Extract the (x, y) coordinate from the center of the cell holding the provided text.  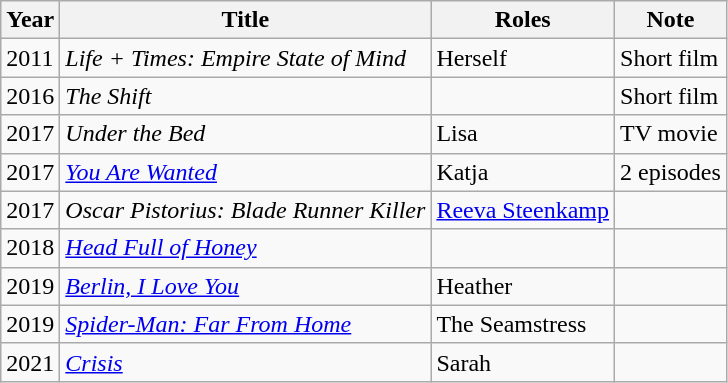
The Seamstress (523, 324)
You Are Wanted (246, 172)
Crisis (246, 362)
Year (30, 20)
Berlin, I Love You (246, 286)
Life + Times: Empire State of Mind (246, 58)
Oscar Pistorius: Blade Runner Killer (246, 210)
Head Full of Honey (246, 248)
Reeva Steenkamp (523, 210)
Katja (523, 172)
Sarah (523, 362)
Spider-Man: Far From Home (246, 324)
Heather (523, 286)
Under the Bed (246, 134)
2016 (30, 96)
Note (671, 20)
2 episodes (671, 172)
The Shift (246, 96)
2021 (30, 362)
Title (246, 20)
Roles (523, 20)
Herself (523, 58)
Lisa (523, 134)
2011 (30, 58)
2018 (30, 248)
TV movie (671, 134)
